Output the (X, Y) coordinate of the center of the cell containing the given text.  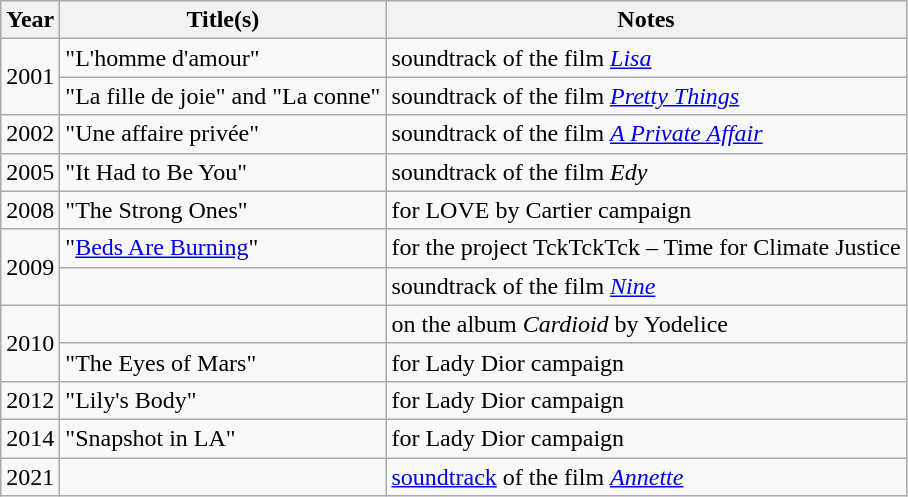
"Lily's Body" (223, 400)
2008 (30, 210)
2002 (30, 134)
soundtrack of the film Pretty Things (646, 96)
2010 (30, 343)
"The Strong Ones" (223, 210)
for the project TckTckTck – Time for Climate Justice (646, 248)
"It Had to Be You" (223, 172)
soundtrack of the film Lisa (646, 58)
on the album Cardioid by Yodelice (646, 324)
2001 (30, 77)
Title(s) (223, 20)
2009 (30, 267)
for LOVE by Cartier campaign (646, 210)
"Snapshot in LA" (223, 438)
"The Eyes of Mars" (223, 362)
soundtrack of the film Nine (646, 286)
2021 (30, 477)
"Une affaire privée" (223, 134)
Year (30, 20)
soundtrack of the film A Private Affair (646, 134)
"L'homme d'amour" (223, 58)
soundtrack of the film Annette (646, 477)
soundtrack of the film Edy (646, 172)
2005 (30, 172)
"Beds Are Burning" (223, 248)
2014 (30, 438)
Notes (646, 20)
2012 (30, 400)
"La fille de joie" and "La conne" (223, 96)
